Return the [X, Y] coordinate for the center point of the cell that contains the specified text.  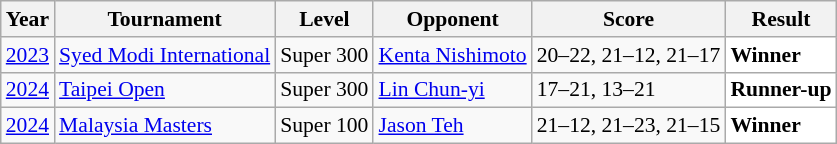
21–12, 21–23, 21–15 [629, 126]
20–22, 21–12, 21–17 [629, 55]
Runner-up [780, 90]
2023 [28, 55]
Malaysia Masters [164, 126]
Tournament [164, 19]
Lin Chun-yi [452, 90]
Level [324, 19]
Year [28, 19]
Taipei Open [164, 90]
Kenta Nishimoto [452, 55]
Opponent [452, 19]
17–21, 13–21 [629, 90]
Result [780, 19]
Syed Modi International [164, 55]
Score [629, 19]
Super 100 [324, 126]
Jason Teh [452, 126]
